Find where the given text appears and provide that cell's center as (X, Y) coordinate. 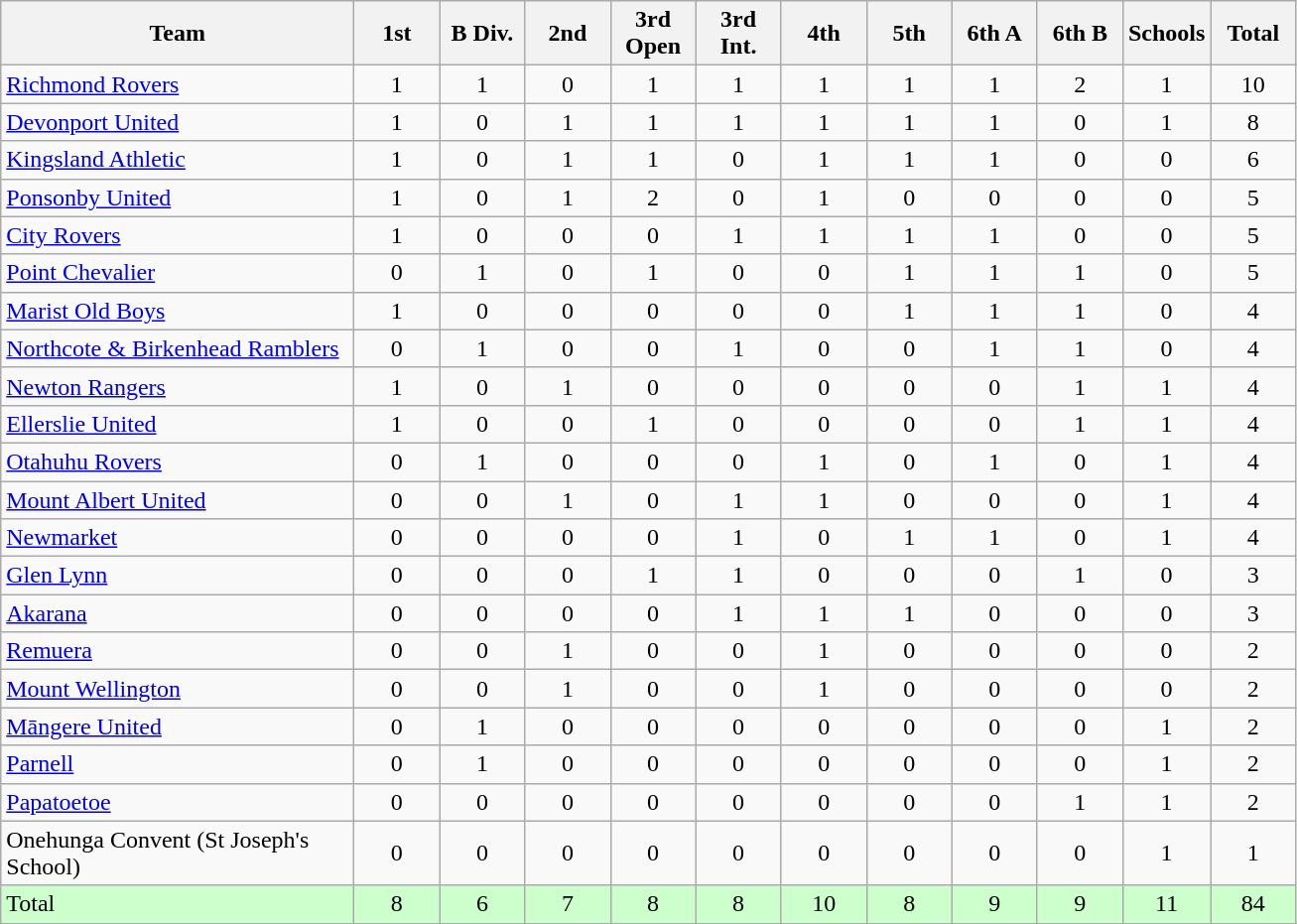
3rd Int. (738, 34)
Ponsonby United (178, 198)
11 (1166, 904)
Team (178, 34)
6th A (994, 34)
Akarana (178, 613)
Onehunga Convent (St Joseph's School) (178, 854)
Newton Rangers (178, 386)
Schools (1166, 34)
Māngere United (178, 726)
Point Chevalier (178, 273)
6th B (1080, 34)
Richmond Rovers (178, 84)
Newmarket (178, 538)
Marist Old Boys (178, 311)
1st (397, 34)
4th (824, 34)
Otahuhu Rovers (178, 462)
Mount Albert United (178, 499)
Northcote & Birkenhead Ramblers (178, 348)
Ellerslie United (178, 424)
City Rovers (178, 235)
Remuera (178, 651)
Glen Lynn (178, 576)
Parnell (178, 764)
B Div. (482, 34)
2nd (568, 34)
Papatoetoe (178, 802)
Devonport United (178, 122)
84 (1253, 904)
7 (568, 904)
Kingsland Athletic (178, 160)
5th (909, 34)
Mount Wellington (178, 689)
3rd Open (653, 34)
